Determine the [x, y] coordinate at the center of the cell enclosing the given text.  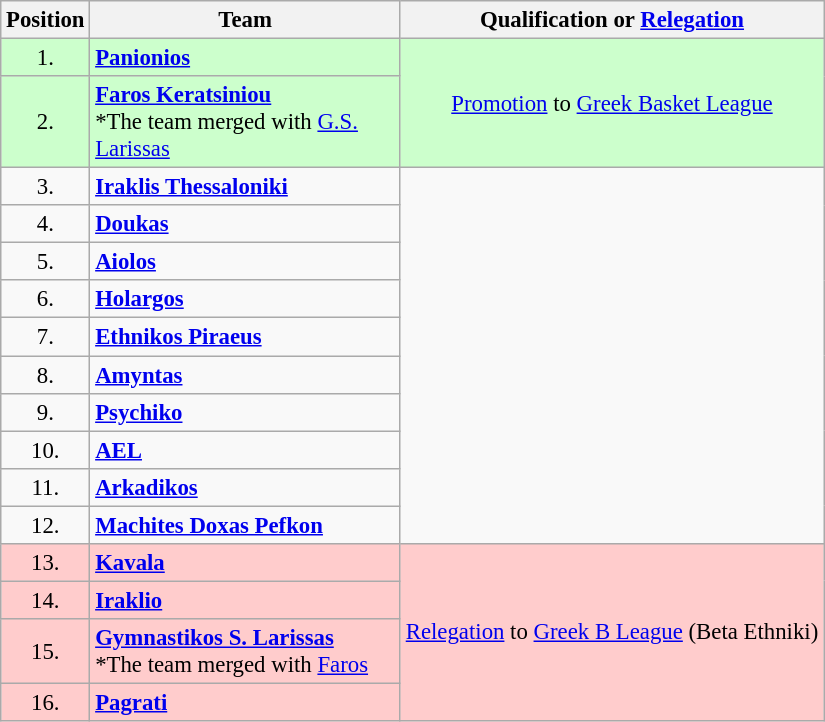
12. [46, 525]
Faros Keratsiniou *The team merged with G.S. Larissas [246, 122]
Relegation to Greek B League (Beta Ethniki) [612, 632]
1. [46, 58]
Machites Doxas Pefkon [246, 525]
Holargos [246, 299]
2. [46, 122]
16. [46, 702]
Arkadikos [246, 487]
Pagrati [246, 702]
6. [46, 299]
Kavala [246, 563]
14. [46, 600]
Qualification or Relegation [612, 20]
Team [246, 20]
Iraklis Thessaloniki [246, 187]
4. [46, 224]
Panionios [246, 58]
Amyntas [246, 375]
15. [46, 652]
Gymnastikos S. Larissas *The team merged with Faros [246, 652]
Doukas [246, 224]
3. [46, 187]
AEL [246, 450]
8. [46, 375]
11. [46, 487]
5. [46, 262]
9. [46, 412]
Aiolos [246, 262]
Promotion to Greek Basket League [612, 104]
Psychiko [246, 412]
10. [46, 450]
7. [46, 337]
Iraklio [246, 600]
Ethnikos Piraeus [246, 337]
Position [46, 20]
13. [46, 563]
